Locate the cell with the specified text and output its [X, Y] center coordinate. 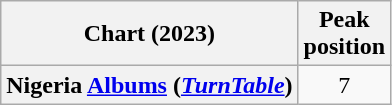
Chart (2023) [150, 34]
7 [344, 85]
Nigeria Albums (TurnTable) [150, 85]
Peakposition [344, 34]
